Scan for the cell matching the given text and deliver its [X, Y] coordinate at center. 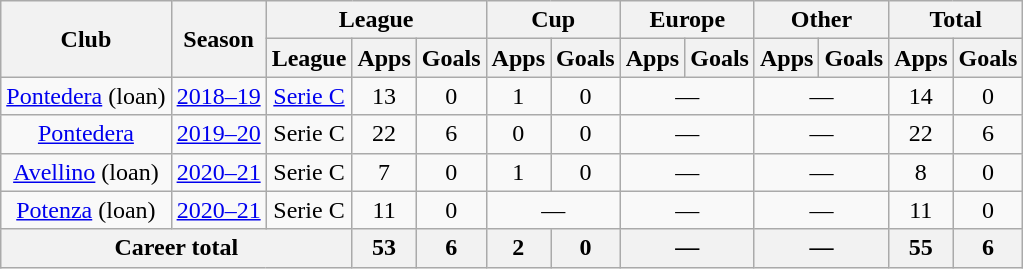
Cup [553, 20]
2018–19 [218, 96]
Other [821, 20]
Avellino (loan) [86, 172]
55 [921, 248]
2 [518, 248]
Season [218, 39]
Pontedera (loan) [86, 96]
7 [384, 172]
14 [921, 96]
53 [384, 248]
13 [384, 96]
Europe [687, 20]
Club [86, 39]
2019–20 [218, 134]
Career total [176, 248]
Potenza (loan) [86, 210]
Pontedera [86, 134]
8 [921, 172]
Total [956, 20]
